Identify which cell holds the provided text, then report its [X, Y] central coordinate. 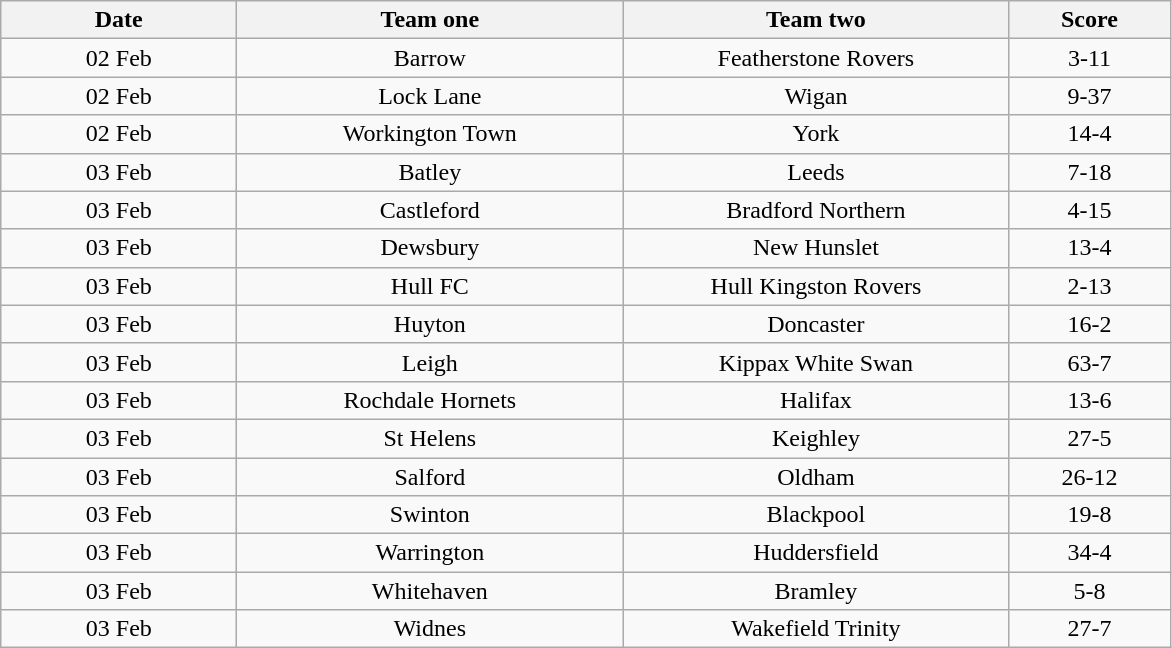
7-18 [1090, 172]
Warrington [430, 553]
Bramley [816, 591]
19-8 [1090, 515]
Bradford Northern [816, 210]
Huddersfield [816, 553]
Huyton [430, 324]
Doncaster [816, 324]
St Helens [430, 438]
13-4 [1090, 248]
Oldham [816, 477]
Hull FC [430, 286]
Swinton [430, 515]
Leeds [816, 172]
5-8 [1090, 591]
Widnes [430, 629]
New Hunslet [816, 248]
Rochdale Hornets [430, 400]
Wakefield Trinity [816, 629]
Blackpool [816, 515]
Date [119, 20]
Kippax White Swan [816, 362]
9-37 [1090, 96]
Featherstone Rovers [816, 58]
27-5 [1090, 438]
Castleford [430, 210]
Dewsbury [430, 248]
Leigh [430, 362]
Batley [430, 172]
Salford [430, 477]
14-4 [1090, 134]
Keighley [816, 438]
2-13 [1090, 286]
Barrow [430, 58]
Workington Town [430, 134]
Wigan [816, 96]
13-6 [1090, 400]
27-7 [1090, 629]
Whitehaven [430, 591]
63-7 [1090, 362]
26-12 [1090, 477]
34-4 [1090, 553]
Team one [430, 20]
Team two [816, 20]
Hull Kingston Rovers [816, 286]
3-11 [1090, 58]
16-2 [1090, 324]
York [816, 134]
4-15 [1090, 210]
Score [1090, 20]
Halifax [816, 400]
Lock Lane [430, 96]
